Output the [X, Y] coordinate of the center of the cell containing the given text.  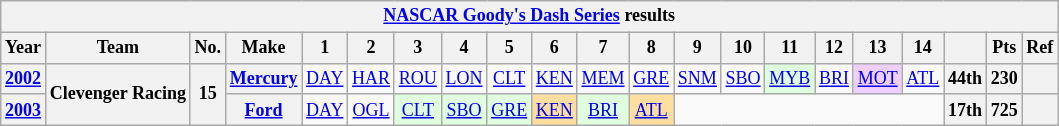
13 [878, 48]
8 [652, 48]
Ford [263, 110]
17th [966, 110]
Team [118, 48]
230 [1004, 78]
MYB [790, 78]
OGL [372, 110]
5 [510, 48]
2003 [24, 110]
2 [372, 48]
Year [24, 48]
7 [603, 48]
9 [698, 48]
1 [325, 48]
HAR [372, 78]
14 [923, 48]
LON [464, 78]
Clevenger Racing [118, 94]
Ref [1040, 48]
4 [464, 48]
12 [834, 48]
44th [966, 78]
MOT [878, 78]
6 [554, 48]
Mercury [263, 78]
MEM [603, 78]
Pts [1004, 48]
3 [418, 48]
Make [263, 48]
2002 [24, 78]
10 [743, 48]
No. [208, 48]
SNM [698, 78]
11 [790, 48]
ROU [418, 78]
15 [208, 94]
725 [1004, 110]
NASCAR Goody's Dash Series results [530, 16]
